Return (X, Y) of the center of cell containing provided text 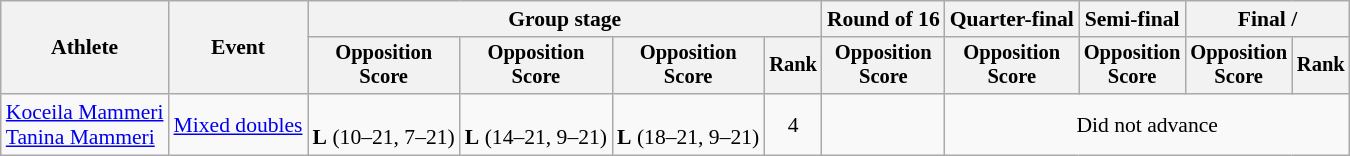
4 (793, 124)
Koceila MammeriTanina Mammeri (85, 124)
Round of 16 (884, 19)
L (14–21, 9–21) (536, 124)
L (18–21, 9–21) (688, 124)
Mixed doubles (238, 124)
Quarter-final (1012, 19)
Did not advance (1148, 124)
L (10–21, 7–21) (384, 124)
Event (238, 48)
Athlete (85, 48)
Semi-final (1132, 19)
Group stage (565, 19)
Final / (1267, 19)
